From the cell containing the given text, extract its center point as [x, y] coordinate. 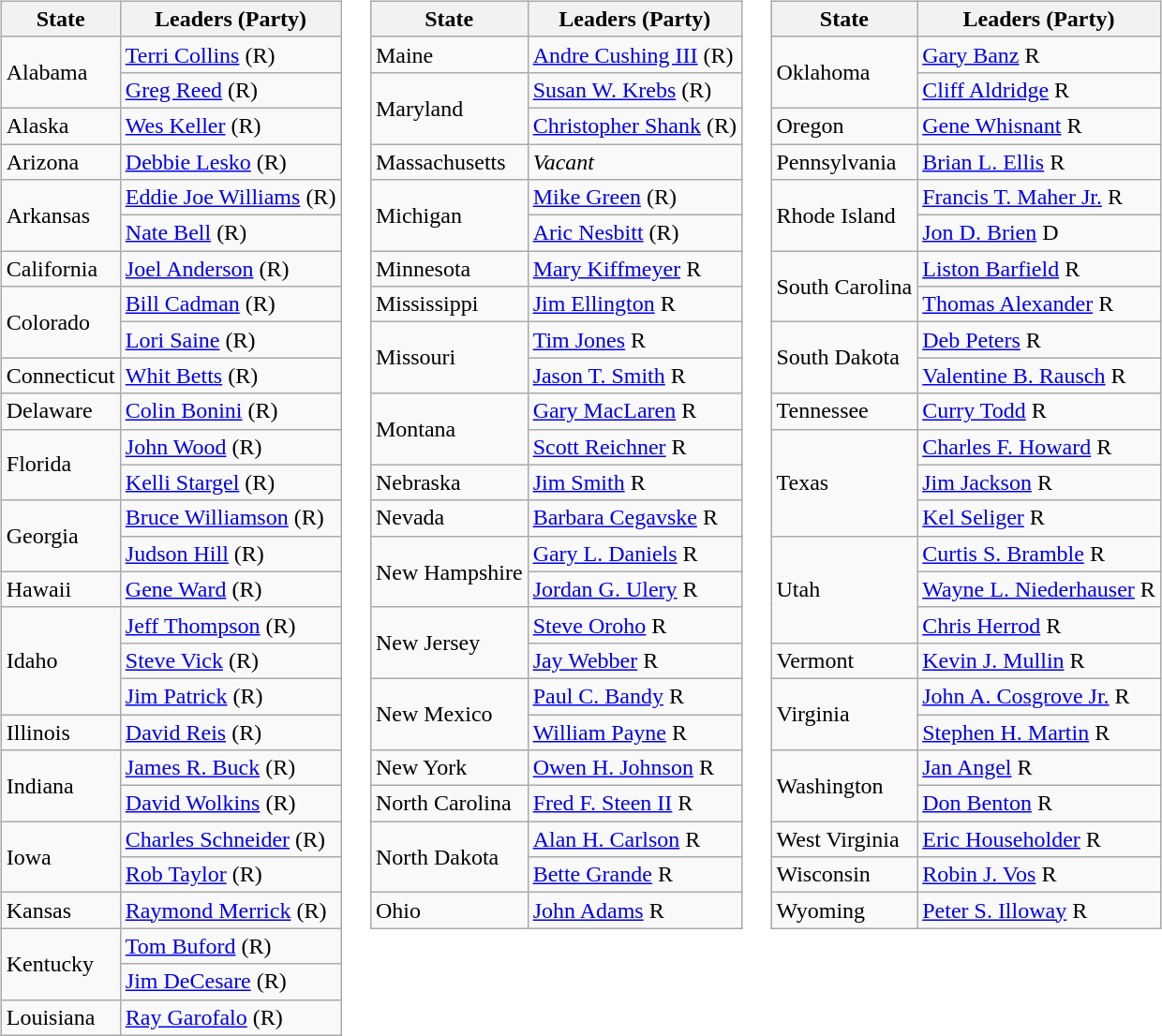
Brian L. Ellis R [1039, 162]
Judson Hill (R) [231, 554]
Gene Ward (R) [231, 589]
John A. Cosgrove Jr. R [1039, 696]
Steve Vick (R) [231, 660]
New Mexico [449, 714]
Lori Saine (R) [231, 340]
Deb Peters R [1039, 340]
Fred F. Steen II R [634, 804]
South Carolina [844, 287]
Washington [844, 786]
Wes Keller (R) [231, 126]
Ray Garofalo (R) [231, 1017]
Don Benton R [1039, 804]
Liston Barfield R [1039, 269]
Terri Collins (R) [231, 54]
Montana [449, 429]
Eddie Joe Williams (R) [231, 198]
Arizona [60, 162]
Peter S. Illoway R [1039, 910]
Christopher Shank (R) [634, 126]
Delaware [60, 411]
John Adams R [634, 910]
Thomas Alexander R [1039, 304]
New Hampshire [449, 571]
New York [449, 768]
North Dakota [449, 857]
Charles F. Howard R [1039, 447]
Tim Jones R [634, 340]
Michigan [449, 215]
Virginia [844, 714]
Vermont [844, 660]
Alan H. Carlson R [634, 839]
Nevada [449, 518]
Aric Nesbitt (R) [634, 233]
Kel Seliger R [1039, 518]
Raymond Merrick (R) [231, 910]
Jim Ellington R [634, 304]
Missouri [449, 358]
Kentucky [60, 964]
Mike Green (R) [634, 198]
Rob Taylor (R) [231, 875]
Colorado [60, 322]
Jim Patrick (R) [231, 696]
David Reis (R) [231, 732]
Alabama [60, 72]
Bill Cadman (R) [231, 304]
Oklahoma [844, 72]
Maine [449, 54]
Jan Angel R [1039, 768]
Kevin J. Mullin R [1039, 660]
Idaho [60, 660]
Jim DeCesare (R) [231, 982]
Jeff Thompson (R) [231, 625]
Eric Householder R [1039, 839]
Cliff Aldridge R [1039, 90]
Utah [844, 589]
Arkansas [60, 215]
North Carolina [449, 804]
West Virginia [844, 839]
Kansas [60, 910]
Kelli Stargel (R) [231, 482]
Nate Bell (R) [231, 233]
Gary MacLaren R [634, 411]
Alaska [60, 126]
Colin Bonini (R) [231, 411]
Texas [844, 482]
Gene Whisnant R [1039, 126]
David Wolkins (R) [231, 804]
Mississippi [449, 304]
Jim Smith R [634, 482]
Jim Jackson R [1039, 482]
Massachusetts [449, 162]
Mary Kiffmeyer R [634, 269]
Oregon [844, 126]
Iowa [60, 857]
Whit Betts (R) [231, 376]
Owen H. Johnson R [634, 768]
Minnesota [449, 269]
Jon D. Brien D [1039, 233]
Jason T. Smith R [634, 376]
Debbie Lesko (R) [231, 162]
James R. Buck (R) [231, 768]
Nebraska [449, 482]
Connecticut [60, 376]
Stephen H. Martin R [1039, 732]
Maryland [449, 108]
Vacant [634, 162]
Pennsylvania [844, 162]
Wayne L. Niederhauser R [1039, 589]
Jay Webber R [634, 660]
Bruce Williamson (R) [231, 518]
Illinois [60, 732]
New Jersey [449, 643]
John Wood (R) [231, 447]
Rhode Island [844, 215]
Jordan G. Ulery R [634, 589]
Gary L. Daniels R [634, 554]
Joel Anderson (R) [231, 269]
Barbara Cegavske R [634, 518]
Curry Todd R [1039, 411]
Steve Oroho R [634, 625]
Chris Herrod R [1039, 625]
Robin J. Vos R [1039, 875]
Louisiana [60, 1017]
Tom Buford (R) [231, 946]
Hawaii [60, 589]
Valentine B. Rausch R [1039, 376]
William Payne R [634, 732]
Georgia [60, 536]
California [60, 269]
Gary Banz R [1039, 54]
Bette Grande R [634, 875]
Andre Cushing III (R) [634, 54]
Charles Schneider (R) [231, 839]
Paul C. Bandy R [634, 696]
South Dakota [844, 358]
Wyoming [844, 910]
Scott Reichner R [634, 447]
Francis T. Maher Jr. R [1039, 198]
Indiana [60, 786]
Wisconsin [844, 875]
Curtis S. Bramble R [1039, 554]
Tennessee [844, 411]
Susan W. Krebs (R) [634, 90]
Greg Reed (R) [231, 90]
Ohio [449, 910]
Florida [60, 465]
